Pinpoint the cell where the given text exists, returning its (X, Y) midpoint coordinate. 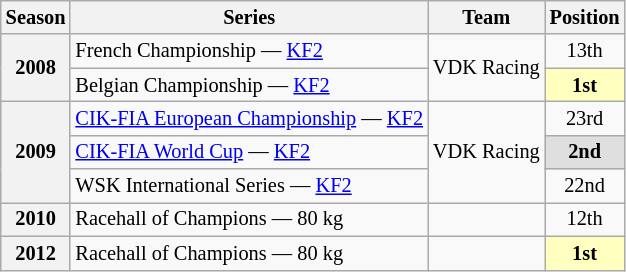
2010 (36, 219)
2012 (36, 253)
French Championship — KF2 (248, 51)
2008 (36, 68)
WSK International Series — KF2 (248, 186)
13th (585, 51)
22nd (585, 186)
Position (585, 17)
12th (585, 219)
CIK-FIA European Championship — KF2 (248, 118)
23rd (585, 118)
Belgian Championship — KF2 (248, 85)
Series (248, 17)
Season (36, 17)
CIK-FIA World Cup — KF2 (248, 152)
2009 (36, 152)
2nd (585, 152)
Team (486, 17)
